Output the (x, y) coordinate of the center of the cell containing the given text.  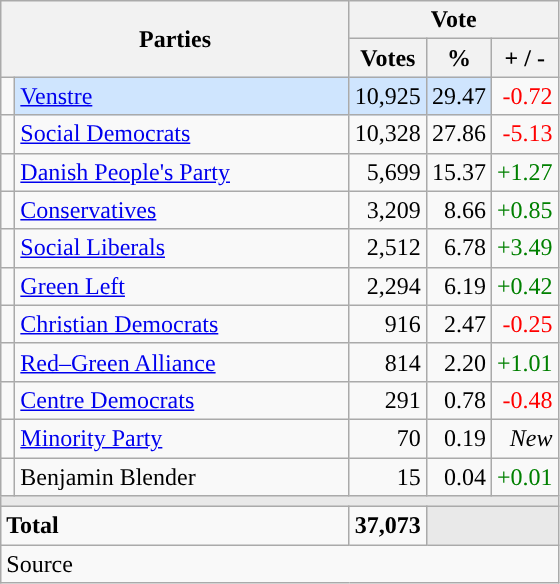
2,294 (388, 286)
Danish People's Party (182, 172)
37,073 (388, 526)
814 (388, 362)
Conservatives (182, 210)
New (524, 438)
8.66 (458, 210)
Minority Party (182, 438)
0.19 (458, 438)
10,328 (388, 134)
Source (280, 564)
Parties (176, 39)
+3.49 (524, 248)
15.37 (458, 172)
+0.01 (524, 477)
2.47 (458, 324)
-0.72 (524, 96)
-0.25 (524, 324)
0.78 (458, 400)
6.78 (458, 248)
70 (388, 438)
+0.85 (524, 210)
3,209 (388, 210)
Social Democrats (182, 134)
+1.27 (524, 172)
15 (388, 477)
2,512 (388, 248)
27.86 (458, 134)
Venstre (182, 96)
6.19 (458, 286)
Social Liberals (182, 248)
29.47 (458, 96)
916 (388, 324)
291 (388, 400)
5,699 (388, 172)
-0.48 (524, 400)
2.20 (458, 362)
Green Left (182, 286)
0.04 (458, 477)
% (458, 58)
+1.01 (524, 362)
Christian Democrats (182, 324)
Centre Democrats (182, 400)
-5.13 (524, 134)
+ / - (524, 58)
Red–Green Alliance (182, 362)
Votes (388, 58)
Total (176, 526)
+0.42 (524, 286)
10,925 (388, 96)
Vote (454, 20)
Benjamin Blender (182, 477)
